Search for the cell housing the specified text and yield its [X, Y] center coordinate. 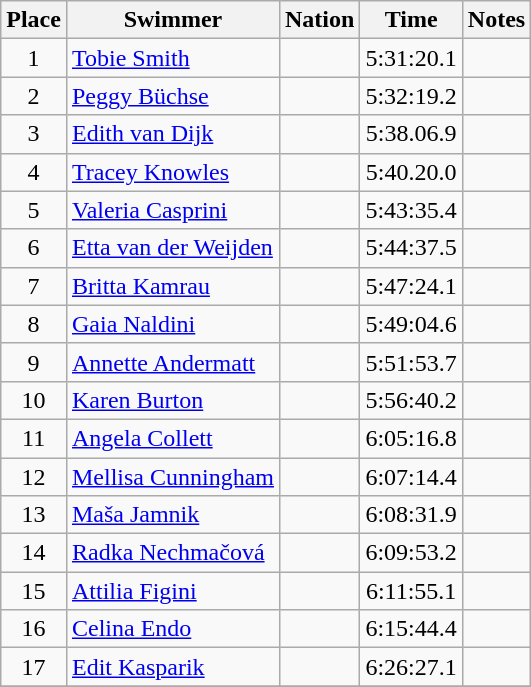
Radka Nechmačová [172, 553]
Valeria Casprini [172, 210]
Place [34, 20]
6 [34, 248]
Angela Collett [172, 438]
4 [34, 172]
6:26:27.1 [411, 667]
6:09:53.2 [411, 553]
6:15:44.4 [411, 629]
Edit Kasparik [172, 667]
5:40.20.0 [411, 172]
Peggy Büchse [172, 96]
Swimmer [172, 20]
6:08:31.9 [411, 515]
5:43:35.4 [411, 210]
2 [34, 96]
Notes [496, 20]
14 [34, 553]
Karen Burton [172, 400]
5:31:20.1 [411, 58]
Attilia Figini [172, 591]
5:38.06.9 [411, 134]
5:56:40.2 [411, 400]
Tobie Smith [172, 58]
7 [34, 286]
Nation [319, 20]
13 [34, 515]
3 [34, 134]
5:49:04.6 [411, 324]
Celina Endo [172, 629]
1 [34, 58]
17 [34, 667]
6:07:14.4 [411, 477]
10 [34, 400]
8 [34, 324]
15 [34, 591]
12 [34, 477]
5:32:19.2 [411, 96]
11 [34, 438]
Gaia Naldini [172, 324]
Annette Andermatt [172, 362]
Mellisa Cunningham [172, 477]
Britta Kamrau [172, 286]
9 [34, 362]
Tracey Knowles [172, 172]
Etta van der Weijden [172, 248]
5:51:53.7 [411, 362]
Maša Jamnik [172, 515]
Edith van Dijk [172, 134]
5 [34, 210]
5:44:37.5 [411, 248]
6:11:55.1 [411, 591]
6:05:16.8 [411, 438]
16 [34, 629]
5:47:24.1 [411, 286]
Time [411, 20]
